Return the [x, y] coordinate for the center point of the cell that contains the specified text.  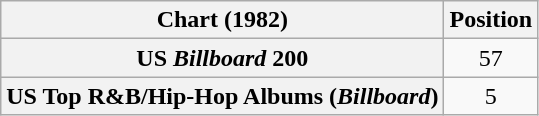
US Billboard 200 [222, 58]
5 [491, 96]
Position [491, 20]
Chart (1982) [222, 20]
57 [491, 58]
US Top R&B/Hip-Hop Albums (Billboard) [222, 96]
